Extract the [X, Y] coordinate from the center of the cell holding the provided text.  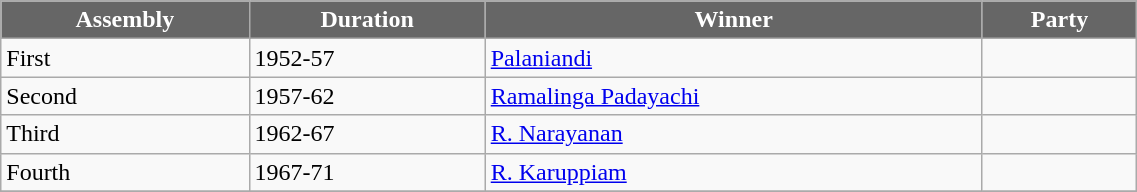
Duration [367, 20]
R. Narayanan [734, 134]
First [125, 58]
1957-62 [367, 96]
R. Karuppiam [734, 172]
Fourth [125, 172]
Palaniandi [734, 58]
1952-57 [367, 58]
Ramalinga Padayachi [734, 96]
Party [1060, 20]
Second [125, 96]
Winner [734, 20]
Assembly [125, 20]
1962-67 [367, 134]
Third [125, 134]
1967-71 [367, 172]
